Extract the (X, Y) coordinate from the center of the cell holding the provided text.  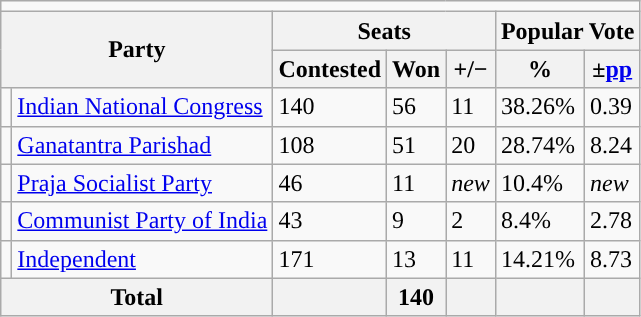
+/− (471, 69)
108 (330, 145)
56 (416, 107)
51 (416, 145)
Contested (330, 69)
2.78 (612, 221)
8.24 (612, 145)
Communist Party of India (142, 221)
171 (330, 259)
20 (471, 145)
Praja Socialist Party (142, 183)
43 (330, 221)
13 (416, 259)
Total (137, 297)
10.4% (540, 183)
Won (416, 69)
Ganatantra Parishad (142, 145)
Seats (384, 31)
8.73 (612, 259)
46 (330, 183)
±pp (612, 69)
Popular Vote (568, 31)
2 (471, 221)
Indian National Congress (142, 107)
Independent (142, 259)
28.74% (540, 145)
9 (416, 221)
0.39 (612, 107)
38.26% (540, 107)
Party (137, 50)
% (540, 69)
8.4% (540, 221)
14.21% (540, 259)
